Pinpoint the cell where the given text exists, returning its (x, y) midpoint coordinate. 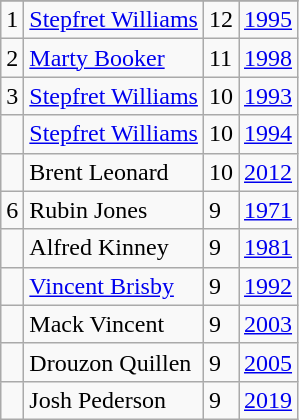
2019 (268, 400)
1992 (268, 286)
2012 (268, 172)
1998 (268, 58)
11 (220, 58)
Brent Leonard (114, 172)
1995 (268, 20)
2 (12, 58)
Drouzon Quillen (114, 362)
Vincent Brisby (114, 286)
6 (12, 210)
Rubin Jones (114, 210)
2003 (268, 324)
Josh Pederson (114, 400)
2005 (268, 362)
3 (12, 96)
1994 (268, 134)
1971 (268, 210)
Alfred Kinney (114, 248)
Mack Vincent (114, 324)
1 (12, 20)
1993 (268, 96)
Marty Booker (114, 58)
1981 (268, 248)
12 (220, 20)
